Scan for the cell matching the given text and deliver its [X, Y] coordinate at center. 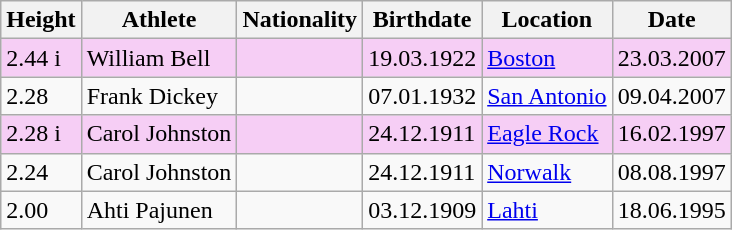
2.24 [41, 172]
07.01.1932 [422, 96]
San Antonio [547, 96]
Norwalk [547, 172]
Nationality [300, 20]
Ahti Pajunen [159, 210]
Lahti [547, 210]
09.04.2007 [672, 96]
2.28 [41, 96]
Date [672, 20]
2.00 [41, 210]
Frank Dickey [159, 96]
2.28 i [41, 134]
03.12.1909 [422, 210]
Athlete [159, 20]
08.08.1997 [672, 172]
Eagle Rock [547, 134]
18.06.1995 [672, 210]
19.03.1922 [422, 58]
William Bell [159, 58]
16.02.1997 [672, 134]
Boston [547, 58]
23.03.2007 [672, 58]
Height [41, 20]
Birthdate [422, 20]
Location [547, 20]
2.44 i [41, 58]
